Detect which cell encompasses the target text, then output its (X, Y) center coordinate. 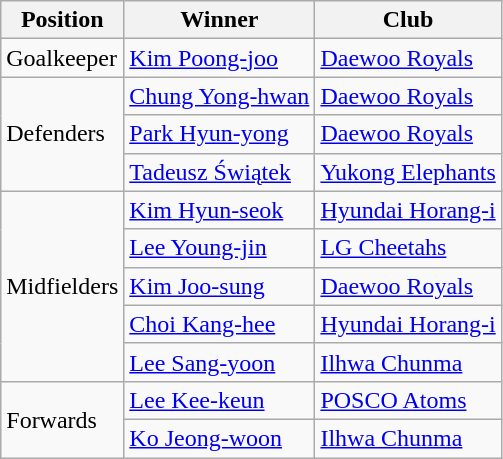
Chung Yong-hwan (220, 96)
Yukong Elephants (408, 172)
Position (62, 20)
Kim Poong-joo (220, 58)
POSCO Atoms (408, 400)
Forwards (62, 419)
Lee Young-jin (220, 248)
Tadeusz Świątek (220, 172)
LG Cheetahs (408, 248)
Defenders (62, 134)
Lee Kee-keun (220, 400)
Kim Joo-sung (220, 286)
Ko Jeong-woon (220, 438)
Goalkeeper (62, 58)
Winner (220, 20)
Choi Kang-hee (220, 324)
Club (408, 20)
Kim Hyun-seok (220, 210)
Park Hyun-yong (220, 134)
Midfielders (62, 286)
Lee Sang-yoon (220, 362)
